Return the (X, Y) coordinate for the center point of the cell that contains the specified text.  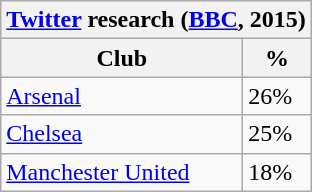
26% (278, 96)
18% (278, 172)
Arsenal (122, 96)
Chelsea (122, 134)
Manchester United (122, 172)
Twitter research (BBC, 2015) (156, 20)
% (278, 58)
25% (278, 134)
Club (122, 58)
